Return [X, Y] of the center of cell containing provided text 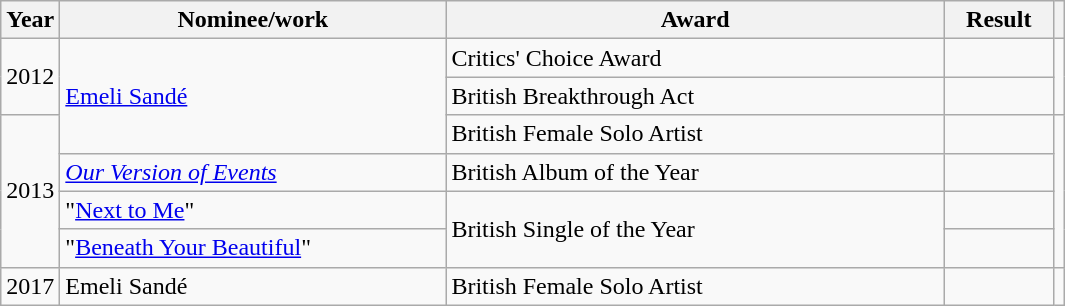
British Single of the Year [696, 229]
Year [30, 20]
British Breakthrough Act [696, 96]
British Album of the Year [696, 172]
Result [998, 20]
"Beneath Your Beautiful" [253, 248]
Nominee/work [253, 20]
Our Version of Events [253, 172]
"Next to Me" [253, 210]
2017 [30, 286]
2013 [30, 191]
Critics' Choice Award [696, 58]
2012 [30, 77]
Award [696, 20]
